From the cell containing the given text, extract its center point as (x, y) coordinate. 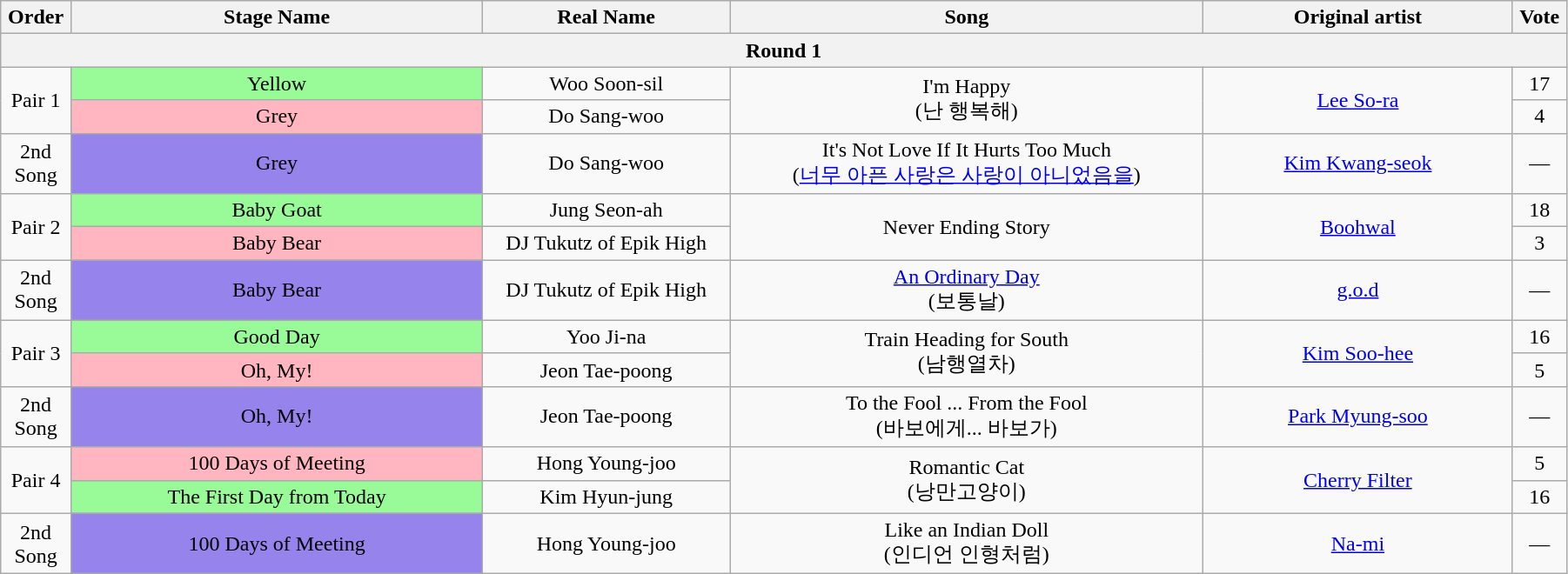
Vote (1540, 17)
Yellow (277, 83)
18 (1540, 210)
Stage Name (277, 17)
4 (1540, 117)
Yoo Ji-na (606, 337)
g.o.d (1357, 290)
17 (1540, 83)
Real Name (606, 17)
Woo Soon-sil (606, 83)
To the Fool ... From the Fool(바보에게... 바보가) (967, 417)
Good Day (277, 337)
Pair 3 (37, 353)
Train Heading for South(남행열차) (967, 353)
Song (967, 17)
Original artist (1357, 17)
Pair 4 (37, 480)
Park Myung-soo (1357, 417)
Never Ending Story (967, 227)
Na-mi (1357, 544)
Pair 2 (37, 227)
Order (37, 17)
Like an Indian Doll(인디언 인형처럼) (967, 544)
Lee So-ra (1357, 100)
Kim Soo-hee (1357, 353)
Cherry Filter (1357, 480)
Pair 1 (37, 100)
Baby Goat (277, 210)
Romantic Cat(낭만고양이) (967, 480)
3 (1540, 244)
It's Not Love If It Hurts Too Much(너무 아픈 사랑은 사랑이 아니었음을) (967, 164)
Kim Kwang-seok (1357, 164)
Kim Hyun-jung (606, 497)
Boohwal (1357, 227)
Round 1 (784, 50)
An Ordinary Day(보통날) (967, 290)
I'm Happy(난 행복해) (967, 100)
Jung Seon-ah (606, 210)
The First Day from Today (277, 497)
